Extract the [X, Y] coordinate from the center of the cell holding the provided text.  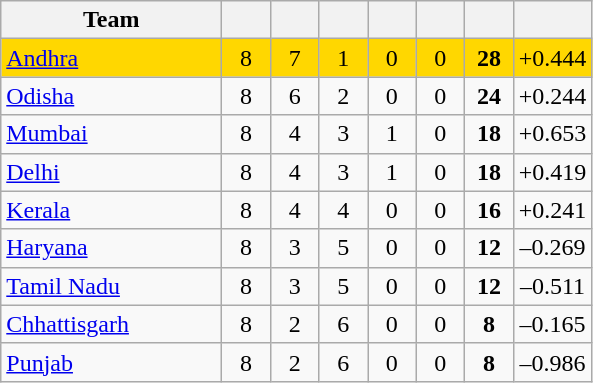
7 [294, 58]
Kerala [112, 210]
16 [490, 210]
Odisha [112, 96]
Mumbai [112, 134]
Team [112, 20]
+0.653 [552, 134]
Andhra [112, 58]
–0.269 [552, 248]
Punjab [112, 362]
Chhattisgarh [112, 324]
–0.511 [552, 286]
Tamil Nadu [112, 286]
–0.986 [552, 362]
Delhi [112, 172]
28 [490, 58]
+0.244 [552, 96]
Haryana [112, 248]
24 [490, 96]
+0.444 [552, 58]
+0.419 [552, 172]
–0.165 [552, 324]
+0.241 [552, 210]
